Locate the cell with the specified text and output its (x, y) center coordinate. 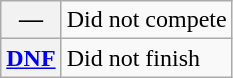
Did not finish (146, 58)
Did not compete (146, 20)
DNF (31, 58)
— (31, 20)
